Search for the cell housing the specified text and yield its [x, y] center coordinate. 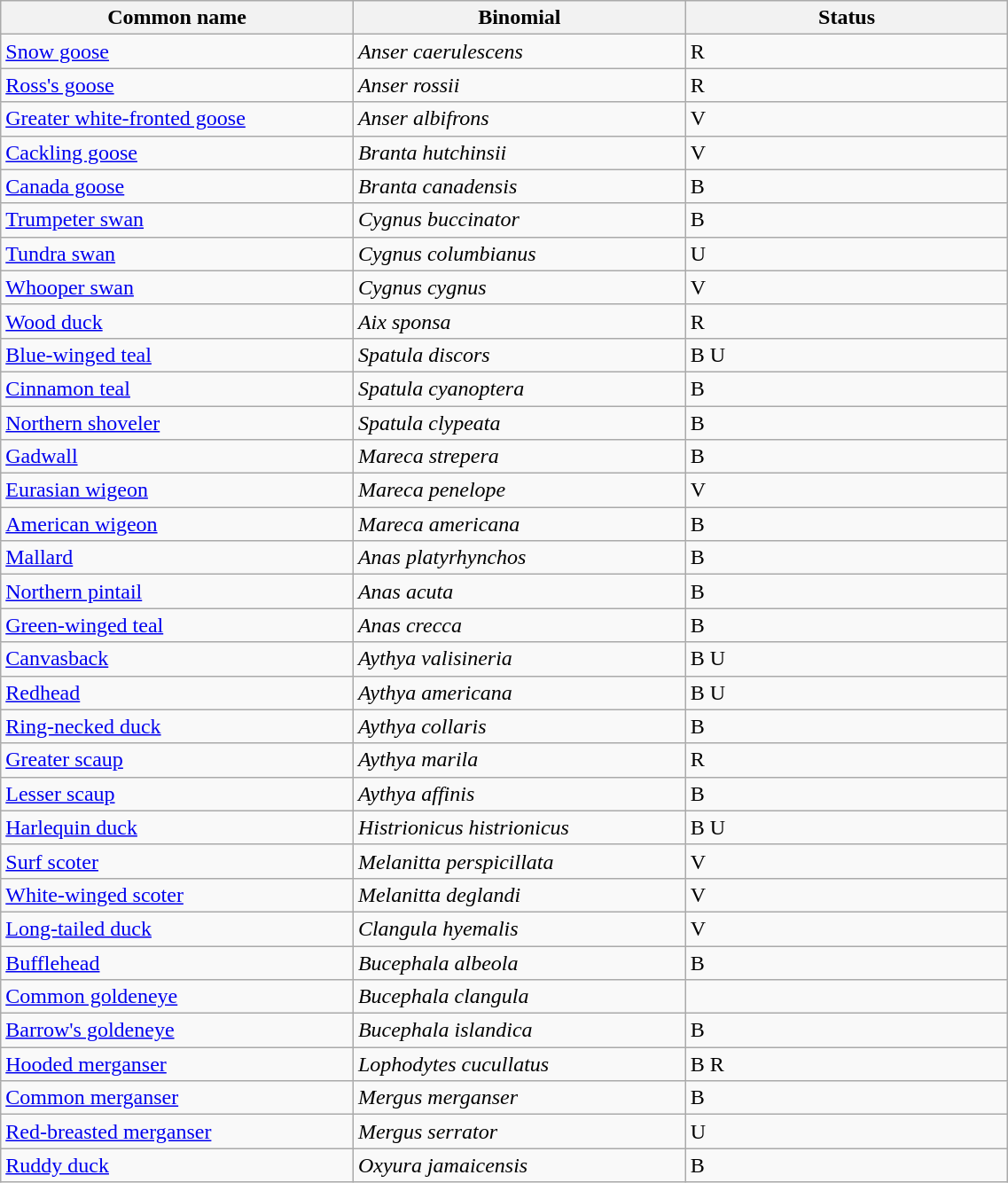
Eurasian wigeon [177, 490]
White-winged scoter [177, 895]
Anser caerulescens [520, 51]
Cygnus columbianus [520, 254]
Aythya americana [520, 693]
Ruddy duck [177, 1165]
Green-winged teal [177, 625]
Long-tailed duck [177, 928]
Anser rossii [520, 85]
Canvasback [177, 659]
Common merganser [177, 1098]
Redhead [177, 693]
Mallard [177, 558]
Branta canadensis [520, 186]
Aythya collaris [520, 726]
Common name [177, 18]
Whooper swan [177, 287]
Greater scaup [177, 760]
Bucephala albeola [520, 962]
Spatula discors [520, 355]
Oxyura jamaicensis [520, 1165]
Greater white-fronted goose [177, 119]
Northern pintail [177, 591]
Mareca strepera [520, 457]
Status [847, 18]
Ross's goose [177, 85]
Lesser scaup [177, 794]
Snow goose [177, 51]
Gadwall [177, 457]
Ring-necked duck [177, 726]
Common goldeneye [177, 997]
Cygnus buccinator [520, 220]
Anser albifrons [520, 119]
Anas crecca [520, 625]
Canada goose [177, 186]
Aix sponsa [520, 321]
Histrionicus histrionicus [520, 827]
Cinnamon teal [177, 388]
Blue-winged teal [177, 355]
Tundra swan [177, 254]
Melanitta perspicillata [520, 861]
Red-breasted merganser [177, 1132]
Northern shoveler [177, 423]
Aythya marila [520, 760]
B R [847, 1064]
Clangula hyemalis [520, 928]
Spatula cyanoptera [520, 388]
Barrow's goldeneye [177, 1030]
Cygnus cygnus [520, 287]
Mergus serrator [520, 1132]
Aythya valisineria [520, 659]
Anas acuta [520, 591]
Hooded merganser [177, 1064]
Aythya affinis [520, 794]
Surf scoter [177, 861]
Melanitta deglandi [520, 895]
Wood duck [177, 321]
Bucephala clangula [520, 997]
Bufflehead [177, 962]
Anas platyrhynchos [520, 558]
Bucephala islandica [520, 1030]
Mareca penelope [520, 490]
Harlequin duck [177, 827]
Spatula clypeata [520, 423]
Mergus merganser [520, 1098]
American wigeon [177, 524]
Cackling goose [177, 153]
Branta hutchinsii [520, 153]
Trumpeter swan [177, 220]
Lophodytes cucullatus [520, 1064]
Binomial [520, 18]
Mareca americana [520, 524]
